Provide the [x, y] coordinate of the cell's center where the given text is located.  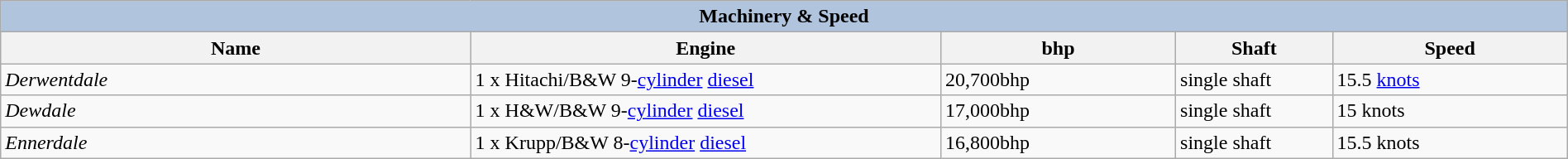
Dewdale [236, 111]
bhp [1058, 48]
Name [236, 48]
16,800bhp [1058, 142]
1 x Hitachi/B&W 9-cylinder diesel [705, 79]
1 x Krupp/B&W 8-cylinder diesel [705, 142]
Shaft [1254, 48]
1 x H&W/B&W 9-cylinder diesel [705, 111]
15 knots [1450, 111]
20,700bhp [1058, 79]
Engine [705, 48]
Speed [1450, 48]
Ennerdale [236, 142]
Machinery & Speed [784, 17]
17,000bhp [1058, 111]
Derwentdale [236, 79]
